Find where the given text appears and provide that cell's center as (X, Y) coordinate. 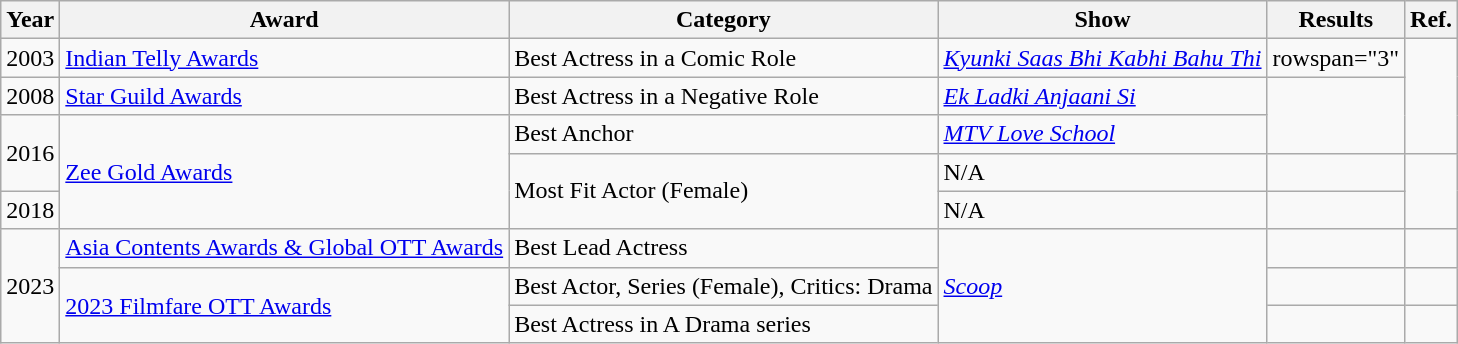
Best Lead Actress (724, 248)
Best Actress in a Negative Role (724, 96)
Best Anchor (724, 134)
Ek Ladki Anjaani Si (1102, 96)
2003 (30, 58)
Zee Gold Awards (284, 172)
2016 (30, 153)
MTV Love School (1102, 134)
Scoop (1102, 286)
Best Actor, Series (Female), Critics: Drama (724, 286)
Best Actress in A Drama series (724, 324)
Show (1102, 20)
rowspan="3" (1336, 58)
Results (1336, 20)
Award (284, 20)
2023 (30, 286)
Kyunki Saas Bhi Kabhi Bahu Thi (1102, 58)
Year (30, 20)
Ref. (1432, 20)
2023 Filmfare OTT Awards (284, 305)
Star Guild Awards (284, 96)
Most Fit Actor (Female) (724, 191)
Category (724, 20)
Asia Contents Awards & Global OTT Awards (284, 248)
2008 (30, 96)
Indian Telly Awards (284, 58)
Best Actress in a Comic Role (724, 58)
2018 (30, 210)
